Pinpoint the cell where the given text exists, returning its (X, Y) midpoint coordinate. 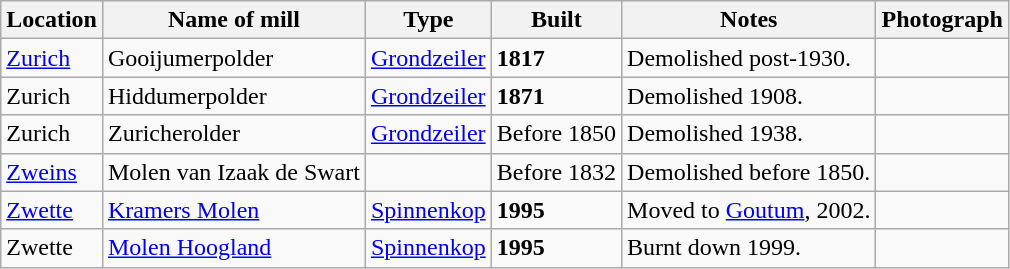
Before 1850 (556, 134)
Demolished 1938. (749, 134)
Location (52, 20)
Zweins (52, 172)
Burnt down 1999. (749, 248)
1871 (556, 96)
Molen van Izaak de Swart (234, 172)
Name of mill (234, 20)
1817 (556, 58)
Demolished 1908. (749, 96)
Zuricherolder (234, 134)
Moved to Goutum, 2002. (749, 210)
Kramers Molen (234, 210)
Molen Hoogland (234, 248)
Demolished before 1850. (749, 172)
Notes (749, 20)
Built (556, 20)
Gooijumerpolder (234, 58)
Type (428, 20)
Before 1832 (556, 172)
Demolished post-1930. (749, 58)
Hiddumerpolder (234, 96)
Photograph (942, 20)
